Return the [X, Y] coordinate for the center point of the cell that contains the specified text.  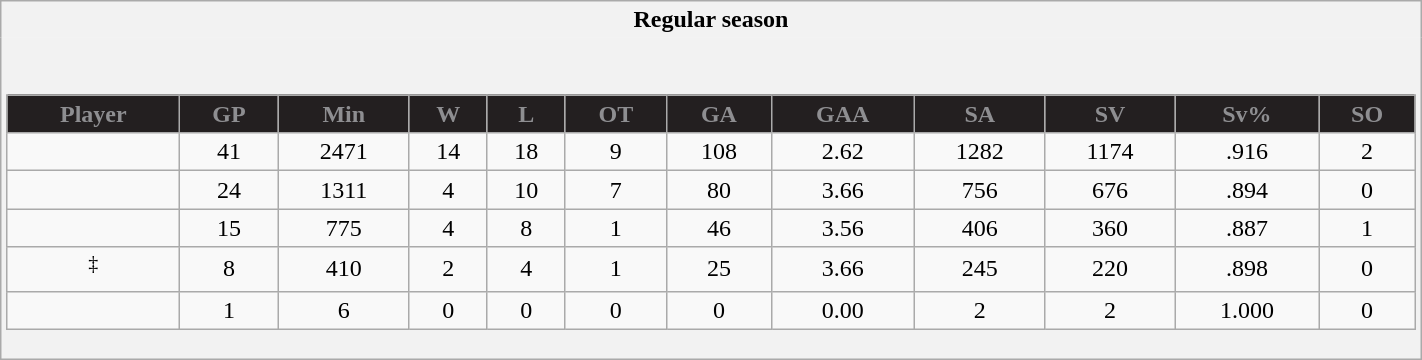
24 [230, 190]
2471 [344, 152]
6 [344, 310]
46 [720, 228]
W [448, 114]
9 [616, 152]
.894 [1248, 190]
1282 [980, 152]
41 [230, 152]
10 [526, 190]
14 [448, 152]
GP [230, 114]
.916 [1248, 152]
SA [980, 114]
775 [344, 228]
108 [720, 152]
‡ [94, 270]
Sv% [1248, 114]
1311 [344, 190]
Regular season [711, 20]
1.000 [1248, 310]
18 [526, 152]
7 [616, 190]
Player [94, 114]
L [526, 114]
SO [1367, 114]
Min [344, 114]
220 [1110, 270]
80 [720, 190]
25 [720, 270]
.898 [1248, 270]
3.56 [842, 228]
360 [1110, 228]
676 [1110, 190]
SV [1110, 114]
410 [344, 270]
245 [980, 270]
GA [720, 114]
756 [980, 190]
0.00 [842, 310]
1174 [1110, 152]
OT [616, 114]
406 [980, 228]
GAA [842, 114]
15 [230, 228]
.887 [1248, 228]
2.62 [842, 152]
